Scan for the cell matching the given text and deliver its (x, y) coordinate at center. 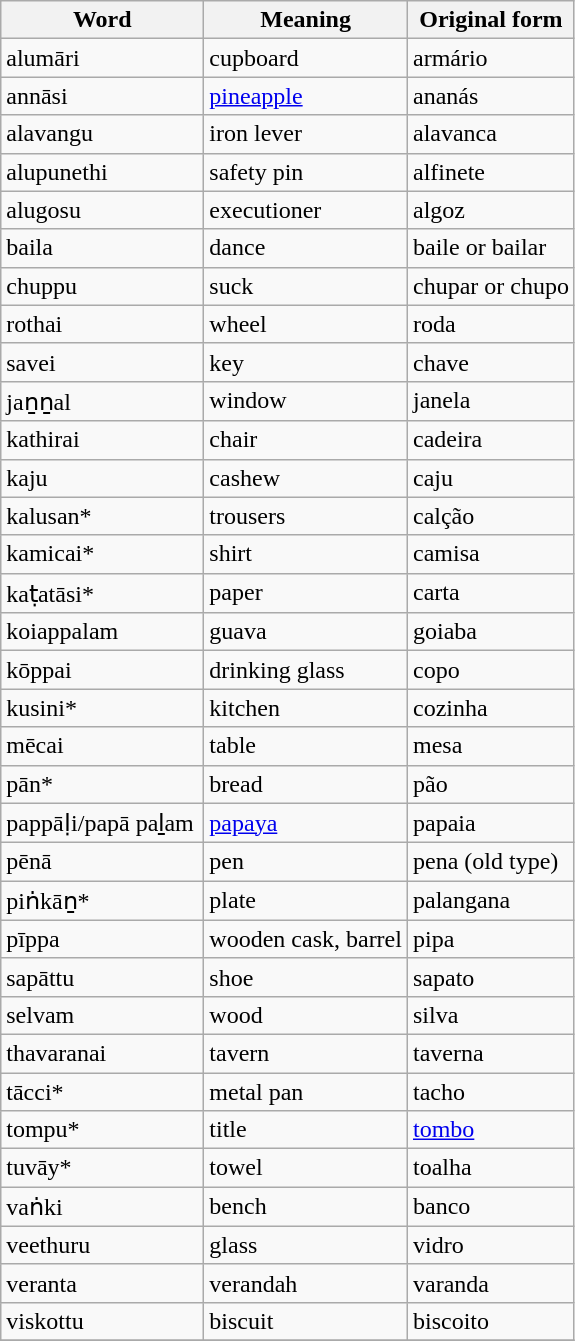
iron lever (306, 134)
suck (306, 286)
paper (306, 593)
savei (102, 362)
silva (490, 1015)
pineapple (306, 96)
alupunethi (102, 172)
palangana (490, 901)
papaya (306, 823)
kusini* (102, 708)
title (306, 1130)
alavanca (490, 134)
rothai (102, 324)
tācci* (102, 1091)
kōppai (102, 670)
drinking glass (306, 670)
wheel (306, 324)
guava (306, 632)
window (306, 401)
mesa (490, 746)
vaṅki (102, 1207)
glass (306, 1245)
safety pin (306, 172)
toalha (490, 1168)
kathirai (102, 440)
pão (490, 784)
varanda (490, 1283)
alugosu (102, 210)
pena (old type) (490, 862)
alavangu (102, 134)
kaju (102, 478)
janela (490, 401)
calção (490, 516)
vidro (490, 1245)
tompu* (102, 1130)
table (306, 746)
chuppu (102, 286)
selvam (102, 1015)
Word (102, 20)
mēcai (102, 746)
wood (306, 1015)
key (306, 362)
chave (490, 362)
goiaba (490, 632)
tavern (306, 1053)
viskottu (102, 1321)
taverna (490, 1053)
baile or bailar (490, 248)
bench (306, 1207)
chair (306, 440)
pen (306, 862)
carta (490, 593)
Meaning (306, 20)
pipa (490, 939)
chupar or chupo (490, 286)
tacho (490, 1091)
plate (306, 901)
roda (490, 324)
shoe (306, 977)
dance (306, 248)
cupboard (306, 58)
biscuit (306, 1321)
cashew (306, 478)
wooden cask, barrel (306, 939)
towel (306, 1168)
kalusan* (102, 516)
jaṉṉal (102, 401)
cozinha (490, 708)
sapato (490, 977)
armário (490, 58)
shirt (306, 554)
pappāḷi/papā paḻam (102, 823)
kaṭatāsi* (102, 593)
biscoito (490, 1321)
alfinete (490, 172)
veranta (102, 1283)
tuvāy* (102, 1168)
executioner (306, 210)
metal pan (306, 1091)
annāsi (102, 96)
pān* (102, 784)
baila (102, 248)
kitchen (306, 708)
copo (490, 670)
thavaranai (102, 1053)
veethuru (102, 1245)
cadeira (490, 440)
banco (490, 1207)
tombo (490, 1130)
camisa (490, 554)
Original form (490, 20)
bread (306, 784)
trousers (306, 516)
papaia (490, 823)
alumāri (102, 58)
koiappalam (102, 632)
algoz (490, 210)
kamicai* (102, 554)
ananás (490, 96)
pēnā (102, 862)
pīppa (102, 939)
piṅkāṉ* (102, 901)
verandah (306, 1283)
sapāttu (102, 977)
caju (490, 478)
